Find where the given text appears and provide that cell's center as (X, Y) coordinate. 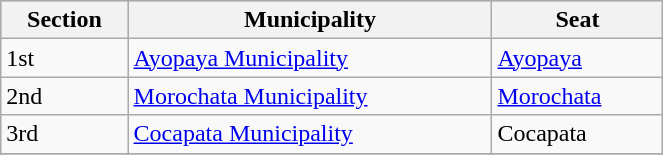
Ayopaya Municipality (310, 58)
Cocapata Municipality (310, 134)
Seat (578, 20)
Cocapata (578, 134)
Morochata Municipality (310, 96)
Municipality (310, 20)
1st (64, 58)
2nd (64, 96)
Ayopaya (578, 58)
Morochata (578, 96)
3rd (64, 134)
Section (64, 20)
